Return [X, Y] of the center of cell containing provided text 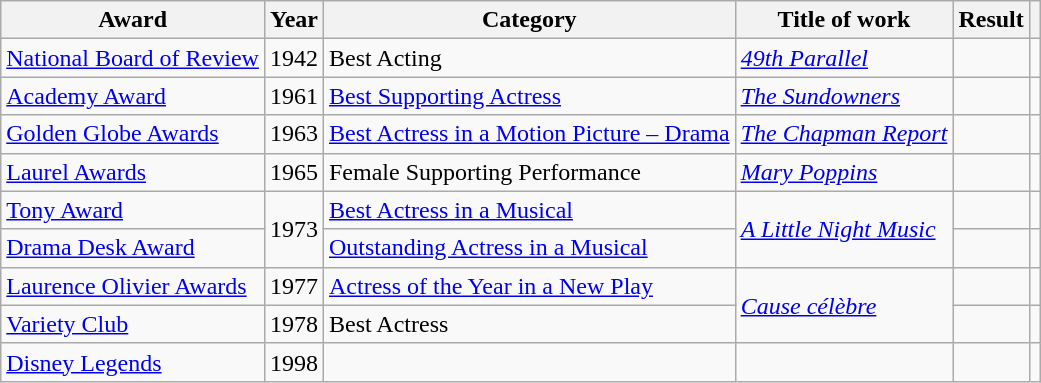
Best Actress [529, 324]
Female Supporting Performance [529, 172]
National Board of Review [133, 58]
Variety Club [133, 324]
Mary Poppins [844, 172]
Actress of the Year in a New Play [529, 286]
Golden Globe Awards [133, 134]
Tony Award [133, 210]
1977 [294, 286]
Category [529, 20]
Best Acting [529, 58]
1961 [294, 96]
Cause célèbre [844, 305]
Best Supporting Actress [529, 96]
1965 [294, 172]
Disney Legends [133, 362]
A Little Night Music [844, 229]
Year [294, 20]
1978 [294, 324]
Academy Award [133, 96]
The Sundowners [844, 96]
Result [991, 20]
The Chapman Report [844, 134]
1963 [294, 134]
Drama Desk Award [133, 248]
Best Actress in a Motion Picture – Drama [529, 134]
Award [133, 20]
49th Parallel [844, 58]
1973 [294, 229]
Title of work [844, 20]
Best Actress in a Musical [529, 210]
1942 [294, 58]
1998 [294, 362]
Laurel Awards [133, 172]
Laurence Olivier Awards [133, 286]
Outstanding Actress in a Musical [529, 248]
